Detect which cell encompasses the target text, then output its [X, Y] center coordinate. 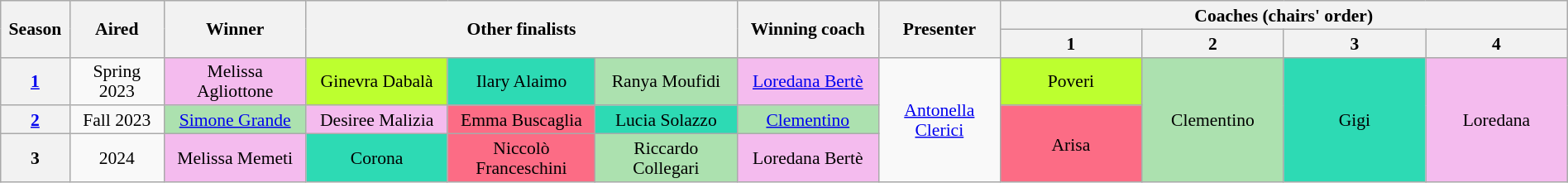
Niccolò Franceschini [521, 158]
Gigi [1355, 119]
Coaches (chairs' order) [1284, 15]
4 [1497, 43]
Corona [377, 158]
Lucia Solazzo [667, 120]
Presenter [939, 29]
Winner [235, 29]
Season [35, 29]
Loredana [1497, 119]
Arisa [1070, 144]
Poveri [1070, 81]
Spring 2023 [117, 81]
Winning coach [807, 29]
Emma Buscaglia [521, 120]
Desiree Malizia [377, 120]
Aired [117, 29]
Other finalists [521, 29]
Ginevra Dabalà [377, 81]
2024 [117, 158]
Melissa Memeti [235, 158]
Riccardo Collegari [667, 158]
Fall 2023 [117, 120]
Simone Grande [235, 120]
Antonella Clerici [939, 119]
Ilary Alaimo [521, 81]
Ranya Moufidi [667, 81]
Melissa Agliottone [235, 81]
